Determine the [x, y] coordinate at the center of the cell enclosing the given text.  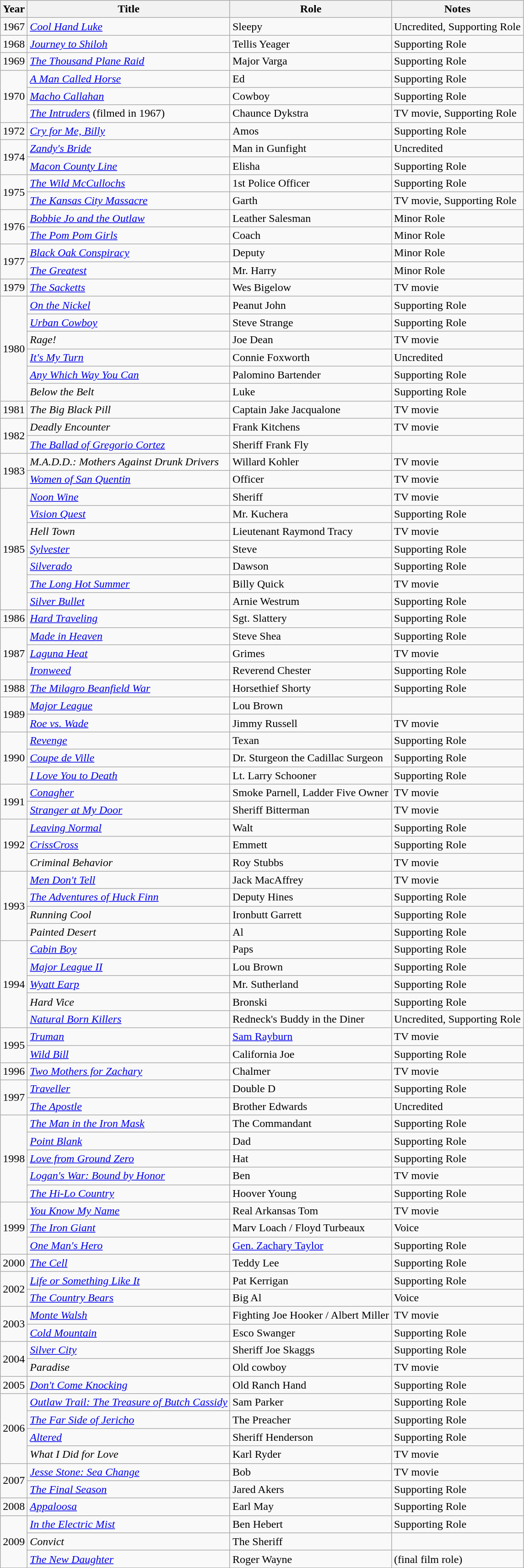
The Far Side of Jericho [129, 1420]
Year [14, 9]
Macon County Line [129, 166]
The Pom Pom Girls [129, 236]
1993 [14, 906]
Texan [310, 740]
1989 [14, 714]
Teddy Lee [310, 1263]
Jesse Stone: Sea Change [129, 1472]
Grimes [310, 653]
Point Blank [129, 1141]
Old Ranch Hand [310, 1385]
Al [310, 932]
1975 [14, 192]
Sam Parker [310, 1402]
1990 [14, 758]
Jimmy Russell [310, 723]
1996 [14, 1072]
Billy Quick [310, 584]
The Greatest [129, 270]
Conagher [129, 793]
Running Cool [129, 915]
Don't Come Knocking [129, 1385]
Chaunce Dykstra [310, 113]
Brother Edwards [310, 1106]
Vision Quest [129, 514]
Below the Belt [129, 392]
Sheriff Henderson [310, 1437]
The Sheriff [310, 1541]
Bob [310, 1472]
Double D [310, 1089]
1982 [14, 436]
Gen. Zachary Taylor [310, 1245]
Mr. Sutherland [310, 984]
1999 [14, 1228]
Connie Foxworth [310, 357]
Redneck's Buddy in the Diner [310, 1019]
Karl Ryder [310, 1455]
Roe vs. Wade [129, 723]
Sylvester [129, 549]
Old cowboy [310, 1368]
1969 [14, 61]
Cry for Me, Billy [129, 131]
1983 [14, 470]
Dawson [310, 566]
Dad [310, 1141]
Sam Rayburn [310, 1036]
Palomino Bartender [310, 375]
2006 [14, 1428]
A Man Called Horse [129, 79]
Roger Wayne [310, 1559]
Two Mothers for Zachary [129, 1072]
The Intruders (filmed in 1967) [129, 113]
Ed [310, 79]
Willard Kohler [310, 462]
Silver City [129, 1350]
I Love You to Death [129, 776]
Zandy's Bride [129, 148]
Major Varga [310, 61]
Outlaw Trail: The Treasure of Butch Cassidy [129, 1402]
Leather Salesman [310, 218]
Sgt. Slattery [310, 619]
2007 [14, 1481]
Macho Callahan [129, 96]
Ironbutt Garrett [310, 915]
Jack MacAffrey [310, 880]
1980 [14, 349]
Captain Jake Jacqualone [310, 410]
Wes Bigelow [310, 288]
Frank Kitchens [310, 427]
Jared Akers [310, 1489]
Real Arkansas Tom [310, 1211]
The Man in the Iron Mask [129, 1124]
Sheriff Frank Fly [310, 444]
1985 [14, 549]
CrissCross [129, 845]
The Long Hot Summer [129, 584]
Roy Stubbs [310, 862]
1981 [14, 410]
Horsethief Shorty [310, 688]
2008 [14, 1507]
Sleepy [310, 27]
M.A.D.D.: Mothers Against Drunk Drivers [129, 462]
Garth [310, 200]
Coach [310, 236]
Smoke Parnell, Ladder Five Owner [310, 793]
The Cell [129, 1263]
Emmett [310, 845]
The Commandant [310, 1124]
1986 [14, 619]
Officer [310, 479]
Walt [310, 828]
Urban Cowboy [129, 323]
Women of San Quentin [129, 479]
Major League II [129, 967]
Earl May [310, 1507]
Hoover Young [310, 1193]
1968 [14, 44]
Journey to Shiloh [129, 44]
What I Did for Love [129, 1455]
Truman [129, 1036]
Notes [458, 9]
Elisha [310, 166]
Mr. Kuchera [310, 514]
Ben Hebert [310, 1524]
Lt. Larry Schooner [310, 776]
Cold Mountain [129, 1333]
2004 [14, 1359]
Steve [310, 549]
Logan's War: Bound by Honor [129, 1176]
Paradise [129, 1368]
You Know My Name [129, 1211]
Cool Hand Luke [129, 27]
1972 [14, 131]
Love from Ground Zero [129, 1158]
Convict [129, 1541]
The Ballad of Gregorio Cortez [129, 444]
Hard Traveling [129, 619]
1976 [14, 227]
Noon Wine [129, 496]
The Milagro Beanfield War [129, 688]
1997 [14, 1098]
Coupe de Ville [129, 758]
1974 [14, 157]
The Kansas City Massacre [129, 200]
Cowboy [310, 96]
Deputy Hines [310, 897]
Bronski [310, 1002]
California Joe [310, 1054]
The Final Season [129, 1489]
1992 [14, 845]
1991 [14, 802]
1977 [14, 262]
Steve Shea [310, 636]
Chalmer [310, 1072]
Natural Born Killers [129, 1019]
The New Daughter [129, 1559]
Steve Strange [310, 323]
The Wild McCullochs [129, 183]
The Apostle [129, 1106]
Revenge [129, 740]
Esco Swanger [310, 1333]
2003 [14, 1324]
Role [310, 9]
Deputy [310, 253]
Big Al [310, 1298]
Fighting Joe Hooker / Albert Miller [310, 1315]
1998 [14, 1158]
Ben [310, 1176]
1970 [14, 96]
Stranger at My Door [129, 810]
The Hi-Lo Country [129, 1193]
1994 [14, 984]
The Adventures of Huck Finn [129, 897]
Reverend Chester [310, 671]
Luke [310, 392]
Deadly Encounter [129, 427]
Title [129, 9]
Any Which Way You Can [129, 375]
Wild Bill [129, 1054]
The Sacketts [129, 288]
Ironweed [129, 671]
The Iron Giant [129, 1228]
Wyatt Earp [129, 984]
Rage! [129, 340]
2000 [14, 1263]
On the Nickel [129, 305]
Leaving Normal [129, 828]
The Preacher [310, 1420]
1st Police Officer [310, 183]
The Big Black Pill [129, 410]
Amos [310, 131]
Joe Dean [310, 340]
Made in Heaven [129, 636]
The Country Bears [129, 1298]
Appaloosa [129, 1507]
Altered [129, 1437]
One Man's Hero [129, 1245]
Painted Desert [129, 932]
Peanut John [310, 305]
Hard Vice [129, 1002]
1967 [14, 27]
Traveller [129, 1089]
Bobbie Jo and the Outlaw [129, 218]
1988 [14, 688]
(final film role) [458, 1559]
In the Electric Mist [129, 1524]
2002 [14, 1289]
Man in Gunfight [310, 148]
Men Don't Tell [129, 880]
Major League [129, 706]
Arnie Westrum [310, 601]
It's My Turn [129, 357]
Hell Town [129, 532]
1987 [14, 653]
Sheriff Joe Skaggs [310, 1350]
Silverado [129, 566]
Sheriff Bitterman [310, 810]
Laguna Heat [129, 653]
Dr. Sturgeon the Cadillac Surgeon [310, 758]
Paps [310, 949]
1979 [14, 288]
Black Oak Conspiracy [129, 253]
2005 [14, 1385]
Lieutenant Raymond Tracy [310, 532]
Tellis Yeager [310, 44]
Cabin Boy [129, 949]
2009 [14, 1541]
The Thousand Plane Raid [129, 61]
Criminal Behavior [129, 862]
Mr. Harry [310, 270]
Monte Walsh [129, 1315]
Sheriff [310, 496]
1995 [14, 1045]
Life or Something Like It [129, 1280]
Silver Bullet [129, 601]
Hat [310, 1158]
Pat Kerrigan [310, 1280]
Marv Loach / Floyd Turbeaux [310, 1228]
